Return (X, Y) of the center of cell containing provided text 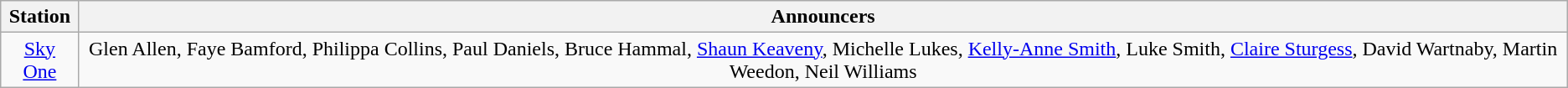
Sky One (40, 60)
Station (40, 17)
Announcers (823, 17)
